Determine the (X, Y) coordinate at the center of the cell enclosing the given text.  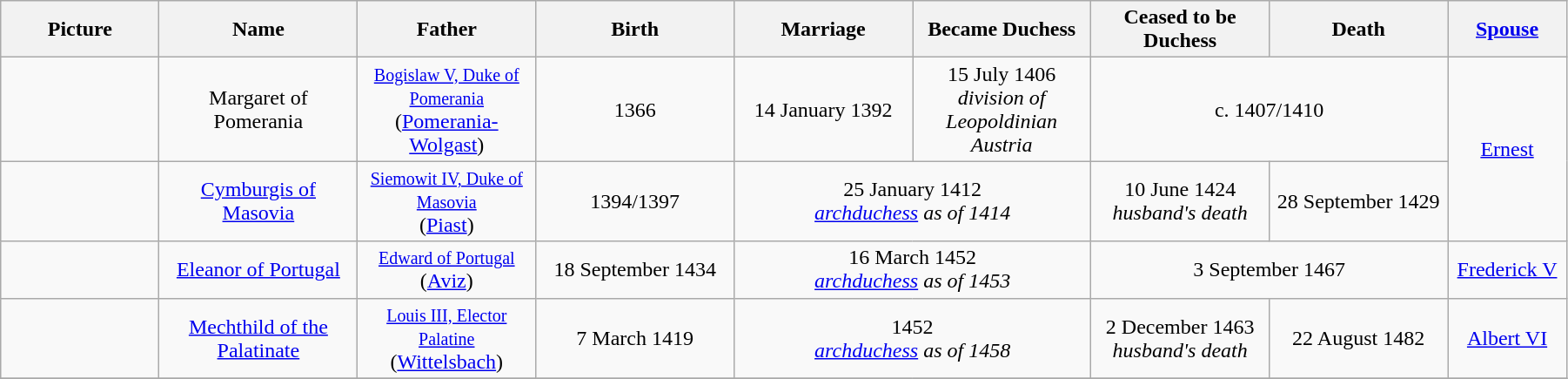
Father (447, 30)
Picture (80, 30)
Mechthild of the Palatinate (258, 338)
Ernest (1507, 150)
Bogislaw V, Duke of Pomerania(Pomerania-Wolgast) (447, 110)
15 July 1406division of Leopoldinian Austria (1002, 110)
22 August 1482 (1359, 338)
7 March 1419 (635, 338)
Death (1359, 30)
2 December 1463husband's death (1180, 338)
1452archduchess as of 1458 (913, 338)
1394/1397 (635, 201)
Birth (635, 30)
Became Duchess (1002, 30)
Ceased to be Duchess (1180, 30)
Eleanor of Portugal (258, 270)
Cymburgis of Masovia (258, 201)
Margaret of Pomerania (258, 110)
Spouse (1507, 30)
16 March 1452archduchess as of 1453 (913, 270)
3 September 1467 (1270, 270)
Marriage (823, 30)
Albert VI (1507, 338)
18 September 1434 (635, 270)
Siemowit IV, Duke of Masovia(Piast) (447, 201)
14 January 1392 (823, 110)
Louis III, Elector Palatine(Wittelsbach) (447, 338)
10 June 1424husband's death (1180, 201)
Frederick V (1507, 270)
Name (258, 30)
c. 1407/1410 (1270, 110)
Edward of Portugal(Aviz) (447, 270)
1366 (635, 110)
25 January 1412archduchess as of 1414 (913, 201)
28 September 1429 (1359, 201)
